Extract the [X, Y] coordinate from the center of the cell holding the provided text.  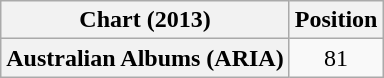
Chart (2013) [145, 20]
Australian Albums (ARIA) [145, 58]
81 [336, 58]
Position [336, 20]
